Detect which cell encompasses the target text, then output its (X, Y) center coordinate. 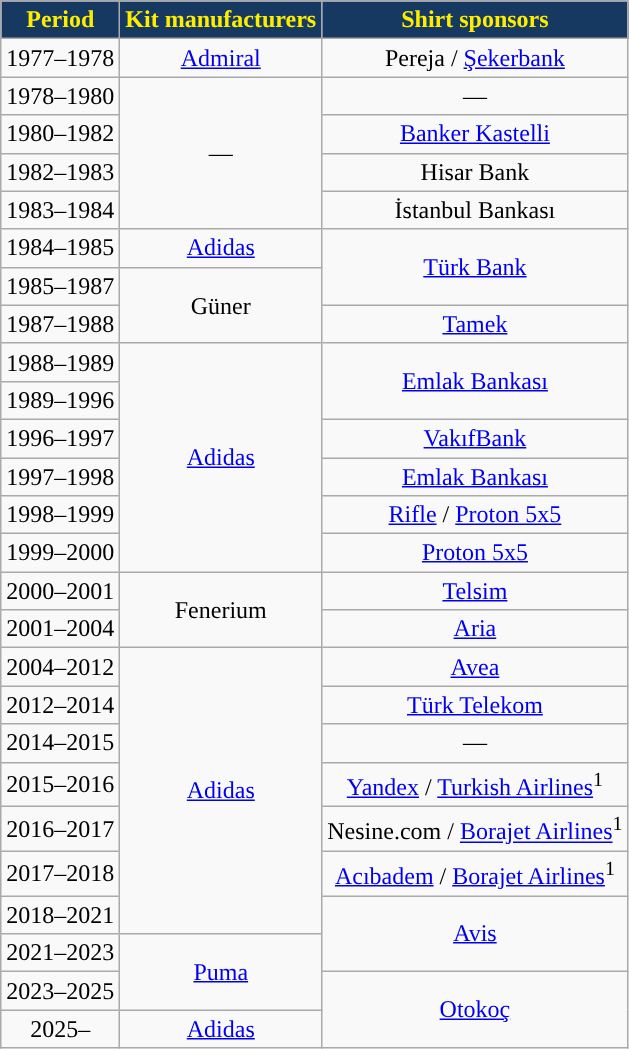
İstanbul Bankası (475, 210)
2001–2004 (60, 629)
Shirt sponsors (475, 20)
1983–1984 (60, 210)
2000–2001 (60, 591)
1984–1985 (60, 248)
1980–1982 (60, 134)
1997–1998 (60, 477)
1989–1996 (60, 400)
Fenerium (221, 610)
Puma (221, 972)
2014–2015 (60, 743)
Proton 5x5 (475, 553)
Avea (475, 667)
2016–2017 (60, 830)
Türk Telekom (475, 705)
1978–1980 (60, 96)
2004–2012 (60, 667)
2015–2016 (60, 784)
Hisar Bank (475, 172)
Telsim (475, 591)
1999–2000 (60, 553)
Rifle / Proton 5x5 (475, 515)
Avis (475, 934)
Period (60, 20)
2025– (60, 1029)
Tamek (475, 324)
Otokoç (475, 1010)
1998–1999 (60, 515)
Güner (221, 305)
1982–1983 (60, 172)
1987–1988 (60, 324)
2021–2023 (60, 953)
2017–2018 (60, 874)
Aria (475, 629)
1977–1978 (60, 58)
VakıfBank (475, 438)
1996–1997 (60, 438)
1985–1987 (60, 286)
Türk Bank (475, 267)
Banker Kastelli (475, 134)
Pereja / Şekerbank (475, 58)
2023–2025 (60, 991)
Kit manufacturers (221, 20)
2012–2014 (60, 705)
Acıbadem / Borajet Airlines1 (475, 874)
1988–1989 (60, 362)
Yandex / Turkish Airlines1 (475, 784)
Nesine.com / Borajet Airlines1 (475, 830)
Admiral (221, 58)
2018–2021 (60, 915)
